Detect which cell encompasses the target text, then output its (X, Y) center coordinate. 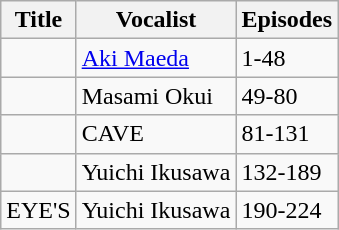
Masami Okui (156, 96)
Vocalist (156, 20)
190-224 (287, 210)
EYE'S (38, 210)
49-80 (287, 96)
Aki Maeda (156, 58)
Title (38, 20)
132-189 (287, 172)
81-131 (287, 134)
1-48 (287, 58)
Episodes (287, 20)
CAVE (156, 134)
